Scan for the cell matching the given text and deliver its [x, y] coordinate at center. 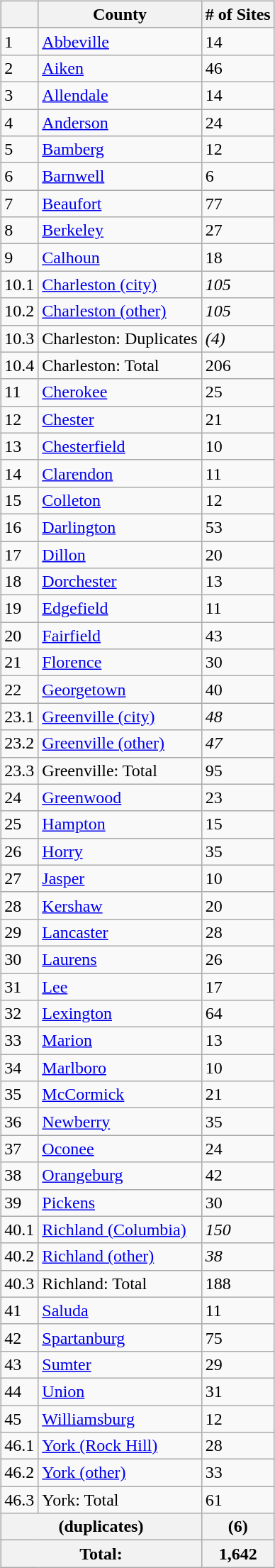
Beaufort [120, 204]
Pickens [120, 1203]
16 [20, 527]
39 [20, 1203]
95 [238, 771]
Aiken [120, 68]
York (other) [120, 1473]
40.3 [20, 1283]
Abbeville [120, 41]
Union [120, 1391]
1,642 [238, 1554]
46.3 [20, 1500]
46.1 [20, 1446]
(duplicates) [101, 1527]
37 [20, 1149]
64 [238, 1014]
8 [20, 231]
Greenwood [120, 797]
Saluda [120, 1310]
188 [238, 1283]
Georgetown [120, 690]
Barnwell [120, 177]
Greenville: Total [120, 771]
Charleston (other) [120, 311]
Greenville (city) [120, 717]
Darlington [120, 527]
Oconee [120, 1149]
9 [20, 258]
Chester [120, 419]
Edgefield [120, 609]
Bamberg [120, 150]
10.4 [20, 365]
York: Total [120, 1500]
Dorchester [120, 582]
Newberry [120, 1122]
McCormick [120, 1095]
61 [238, 1500]
40.1 [20, 1230]
19 [20, 609]
Lexington [120, 1014]
75 [238, 1337]
Berkeley [120, 231]
Sumter [120, 1364]
53 [238, 527]
44 [20, 1391]
36 [20, 1122]
Charleston: Total [120, 365]
23.1 [20, 717]
40.2 [20, 1257]
Fairfield [120, 636]
Greenville (other) [120, 744]
48 [238, 717]
34 [20, 1068]
Dillon [120, 554]
Charleston (city) [120, 285]
Horry [120, 851]
Total: [101, 1554]
(6) [238, 1527]
23 [238, 797]
23.3 [20, 771]
(4) [238, 338]
7 [20, 204]
206 [238, 365]
4 [20, 123]
Calhoun [120, 258]
Marlboro [120, 1068]
Kershaw [120, 905]
Jasper [120, 878]
5 [20, 150]
Lancaster [120, 932]
10.2 [20, 311]
Richland (other) [120, 1257]
Allendale [120, 95]
3 [20, 95]
23.2 [20, 744]
Chesterfield [120, 446]
41 [20, 1310]
Cherokee [120, 392]
Anderson [120, 123]
Orangeburg [120, 1176]
45 [20, 1418]
# of Sites [238, 14]
1 [20, 41]
Lee [120, 987]
Marion [120, 1041]
Spartanburg [120, 1337]
22 [20, 690]
46 [238, 68]
40 [238, 690]
Colleton [120, 500]
Williamsburg [120, 1418]
York (Rock Hill) [120, 1446]
10.3 [20, 338]
10.1 [20, 285]
46.2 [20, 1473]
Charleston: Duplicates [120, 338]
47 [238, 744]
150 [238, 1230]
Laurens [120, 959]
Hampton [120, 824]
77 [238, 204]
Clarendon [120, 473]
County [120, 14]
Richland (Columbia) [120, 1230]
Florence [120, 663]
2 [20, 68]
32 [20, 1014]
Richland: Total [120, 1283]
